Identify which cell holds the provided text, then report its [x, y] central coordinate. 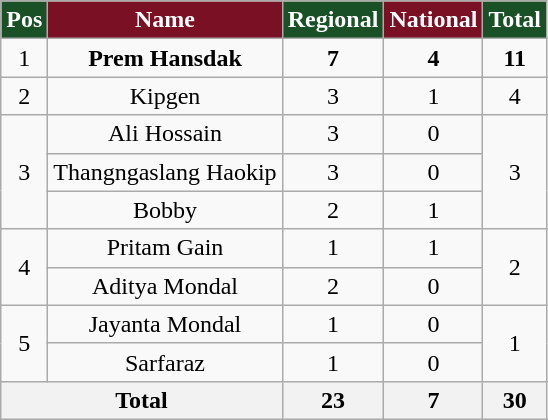
Sarfaraz [165, 362]
Pos [24, 20]
Kipgen [165, 96]
5 [24, 343]
23 [333, 400]
Regional [333, 20]
Jayanta Mondal [165, 324]
Ali Hossain [165, 134]
11 [515, 58]
30 [515, 400]
Name [165, 20]
Bobby [165, 210]
Prem Hansdak [165, 58]
National [434, 20]
Thangngaslang Haokip [165, 172]
Aditya Mondal [165, 286]
Pritam Gain [165, 248]
